Provide the (X, Y) coordinate of the cell's center where the given text is located.  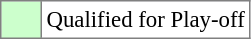
Qualified for Play-off (146, 20)
